Detect which cell encompasses the target text, then output its (x, y) center coordinate. 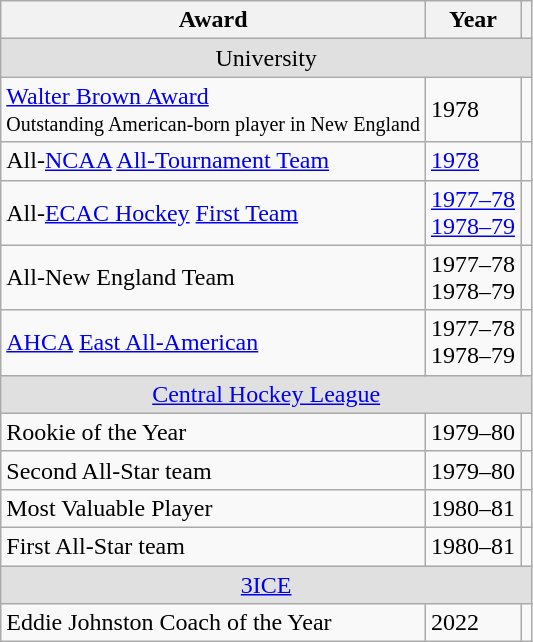
3ICE (266, 585)
AHCA East All-American (214, 342)
2022 (472, 623)
University (266, 58)
Year (472, 20)
Award (214, 20)
All-NCAA All-Tournament Team (214, 161)
First All-Star team (214, 546)
All-New England Team (214, 278)
Rookie of the Year (214, 432)
Second All-Star team (214, 470)
All-ECAC Hockey First Team (214, 212)
Central Hockey League (266, 394)
Walter Brown AwardOutstanding American-born player in New England (214, 110)
Most Valuable Player (214, 508)
Eddie Johnston Coach of the Year (214, 623)
